Detect which cell encompasses the target text, then output its (x, y) center coordinate. 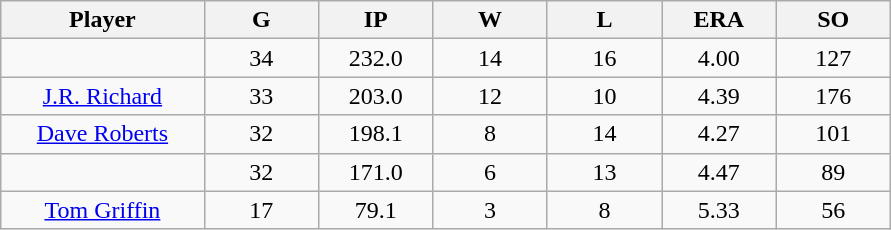
ERA (719, 20)
L (604, 20)
33 (261, 96)
4.00 (719, 58)
232.0 (375, 58)
176 (833, 96)
SO (833, 20)
IP (375, 20)
G (261, 20)
10 (604, 96)
6 (490, 172)
W (490, 20)
Dave Roberts (102, 134)
5.33 (719, 210)
16 (604, 58)
198.1 (375, 134)
Player (102, 20)
56 (833, 210)
101 (833, 134)
89 (833, 172)
17 (261, 210)
3 (490, 210)
4.47 (719, 172)
34 (261, 58)
13 (604, 172)
171.0 (375, 172)
127 (833, 58)
J.R. Richard (102, 96)
12 (490, 96)
Tom Griffin (102, 210)
4.39 (719, 96)
4.27 (719, 134)
203.0 (375, 96)
79.1 (375, 210)
